Scan for the cell matching the given text and deliver its [X, Y] coordinate at center. 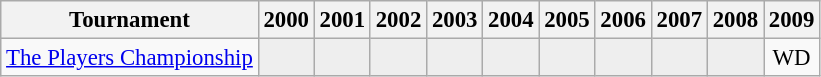
2006 [623, 20]
The Players Championship [130, 58]
WD [792, 58]
2003 [455, 20]
2009 [792, 20]
2000 [286, 20]
2004 [511, 20]
2007 [679, 20]
2002 [398, 20]
2005 [567, 20]
Tournament [130, 20]
2008 [735, 20]
2001 [342, 20]
